Pinpoint the cell where the given text exists, returning its [X, Y] midpoint coordinate. 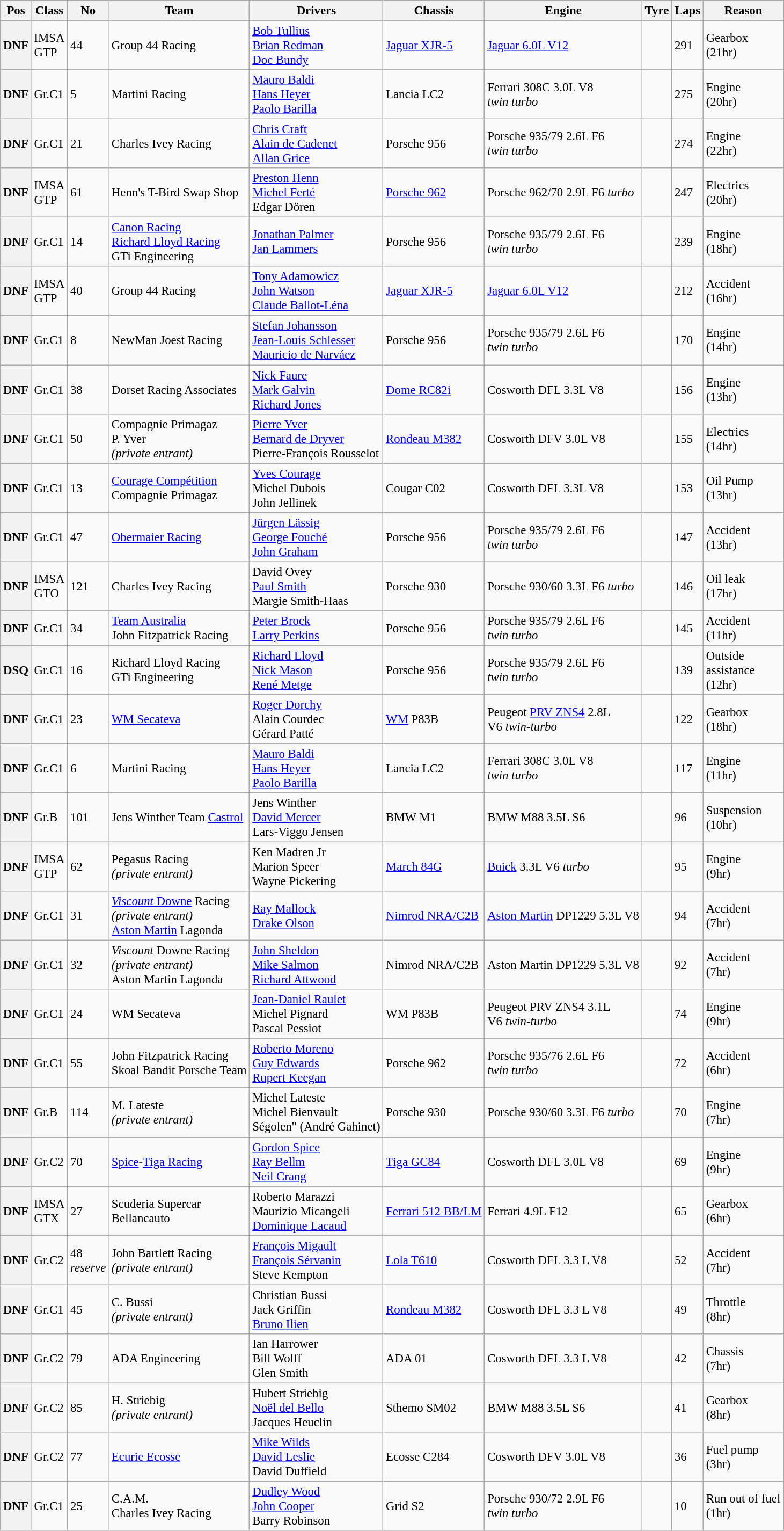
Hubert Striebig Noël del Bello Jacques Heuclin [317, 1408]
Roberto Moreno Guy Edwards Rupert Keegan [317, 1063]
Scuderia SupercarBellancauto [179, 1211]
Engine(14hr) [743, 340]
41 [688, 1408]
48reserve [88, 1260]
291 [688, 46]
Stefan Johansson Jean-Louis Schlesser Mauricio de Narváez [317, 340]
Ecosse C284 [434, 1457]
Engine(20hr) [743, 94]
40 [88, 291]
94 [688, 916]
Ian Harrower Bill Wolff Glen Smith [317, 1359]
Chassis(7hr) [743, 1359]
Roger Dorchy Alain Courdec Gérard Patté [317, 719]
Yves Courage Michel Dubois John Jellinek [317, 488]
Electrics(20hr) [743, 193]
Fuel pump(3hr) [743, 1457]
Henn's T-Bird Swap Shop [179, 193]
16 [88, 670]
Pierre Yver Bernard de Dryver Pierre-François Rousselot [317, 439]
John Sheldon Mike Salmon Richard Attwood [317, 965]
Lola T610 [434, 1260]
Michel Lateste Michel Bienvault Ségolen" (André Gahinet) [317, 1113]
Class [49, 11]
52 [688, 1260]
Electrics(14hr) [743, 439]
NewMan Joest Racing [179, 340]
Jonathan Palmer Jan Lammers [317, 242]
Team [179, 11]
239 [688, 242]
122 [688, 719]
92 [688, 965]
Pegasus Racing(private entrant) [179, 867]
Ecurie Ecosse [179, 1457]
Courage Compétition Compagnie Primagaz [179, 488]
Pos [16, 11]
55 [88, 1063]
34 [88, 628]
47 [88, 537]
6 [88, 768]
Engine(13hr) [743, 390]
36 [688, 1457]
Porsche 930/72 2.9L F6twin turbo [563, 1506]
145 [688, 628]
62 [88, 867]
BMW M1 [434, 818]
Engine(7hr) [743, 1113]
121 [88, 586]
Sthemo SM02 [434, 1408]
Peugeot PRV ZNS4 3.1L V6 twin-turbo [563, 1014]
Gordon Spice Ray Bellm Neil Crang [317, 1162]
74 [688, 1014]
John Bartlett Racing(private entrant) [179, 1260]
Cougar C02 [434, 488]
Chris Craft Alain de Cadenet Allan Grice [317, 144]
H. Striebig(private entrant) [179, 1408]
247 [688, 193]
Spice-Tiga Racing [179, 1162]
Grid S2 [434, 1506]
Buick 3.3L V6 turbo [563, 867]
Team Australia John Fitzpatrick Racing [179, 628]
François Migault François Sérvanin Steve Kempton [317, 1260]
153 [688, 488]
38 [88, 390]
42 [688, 1359]
61 [88, 193]
Porsche 962/70 2.9L F6 turbo [563, 193]
10 [688, 1506]
C.A.M. Charles Ivey Racing [179, 1506]
Engine(22hr) [743, 144]
M. Lateste (private entrant) [179, 1113]
95 [688, 867]
139 [688, 670]
21 [88, 144]
ADA Engineering [179, 1359]
Tyre [657, 11]
Chassis [434, 11]
Engine [563, 11]
5 [88, 94]
Jean-Daniel Raulet Michel Pignard Pascal Pessiot [317, 1014]
Accident(6hr) [743, 1063]
John Fitzpatrick Racing Skoal Bandit Porsche Team [179, 1063]
Christian Bussi Jack Griffin Bruno Ilien [317, 1309]
212 [688, 291]
David Ovey Paul Smith Margie Smith-Haas [317, 586]
Richard Lloyd Racing GTi Engineering [179, 670]
85 [88, 1408]
Drivers [317, 11]
March 84G [434, 867]
Ken Madren Jr Marion Speer Wayne Pickering [317, 867]
23 [88, 719]
117 [688, 768]
50 [88, 439]
31 [88, 916]
13 [88, 488]
77 [88, 1457]
69 [688, 1162]
96 [688, 818]
Peugeot PRV ZNS4 2.8L V6 twin-turbo [563, 719]
Tiga GC84 [434, 1162]
DSQ [16, 670]
Cosworth DFL 3.0L V8 [563, 1162]
Obermaier Racing [179, 537]
275 [688, 94]
45 [88, 1309]
32 [88, 965]
Dome RC82i [434, 390]
Preston Henn Michel Ferté Edgar Dören [317, 193]
Accident(16hr) [743, 291]
No [88, 11]
Accident(11hr) [743, 628]
Suspension(10hr) [743, 818]
170 [688, 340]
Canon Racing Richard Lloyd Racing GTi Engineering [179, 242]
274 [688, 144]
49 [688, 1309]
Jens Winther Team Castrol [179, 818]
65 [688, 1211]
Porsche 935/76 2.6L F6twin turbo [563, 1063]
Accident(13hr) [743, 537]
8 [88, 340]
Nick Faure Mark Galvin Richard Jones [317, 390]
ADA 01 [434, 1359]
Run out of fuel(1hr) [743, 1506]
72 [688, 1063]
Outsideassistance(12hr) [743, 670]
Dudley Wood John Cooper Barry Robinson [317, 1506]
27 [88, 1211]
Gearbox(18hr) [743, 719]
IMSAGTX [49, 1211]
Engine(11hr) [743, 768]
Gearbox(8hr) [743, 1408]
Laps [688, 11]
114 [88, 1113]
Peter Brock Larry Perkins [317, 628]
Dorset Racing Associates [179, 390]
14 [88, 242]
Engine(18hr) [743, 242]
IMSAGTO [49, 586]
Tony Adamowicz John Watson Claude Ballot-Léna [317, 291]
Oil Pump(13hr) [743, 488]
Throttle(8hr) [743, 1309]
101 [88, 818]
Compagnie Primagaz P. Yver (private entrant) [179, 439]
25 [88, 1506]
C. Bussi (private entrant) [179, 1309]
Richard Lloyd Nick Mason René Metge [317, 670]
Mike Wilds David Leslie David Duffield [317, 1457]
146 [688, 586]
Jürgen Lässig George Fouché John Graham [317, 537]
Ray Mallock Drake Olson [317, 916]
Bob Tullius Brian Redman Doc Bundy [317, 46]
156 [688, 390]
Ferrari 4.9L F12 [563, 1211]
Ferrari 512 BB/LM [434, 1211]
Roberto Marazzi Maurizio Micangeli Dominique Lacaud [317, 1211]
Oil leak(17hr) [743, 586]
44 [88, 46]
Jens Winther David Mercer Lars-Viggo Jensen [317, 818]
Gearbox(21hr) [743, 46]
155 [688, 439]
Reason [743, 11]
79 [88, 1359]
Gearbox(6hr) [743, 1211]
24 [88, 1014]
147 [688, 537]
